Pinpoint the cell where the given text exists, returning its [x, y] midpoint coordinate. 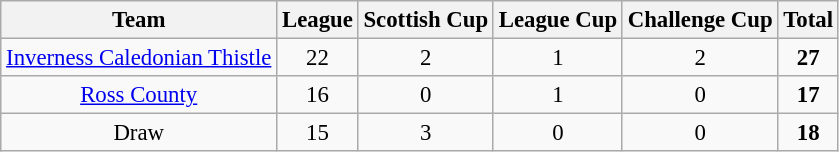
22 [318, 58]
15 [318, 133]
League [318, 20]
Scottish Cup [426, 20]
Challenge Cup [700, 20]
17 [808, 95]
Total [808, 20]
18 [808, 133]
League Cup [558, 20]
Ross County [139, 95]
3 [426, 133]
Team [139, 20]
Draw [139, 133]
Inverness Caledonian Thistle [139, 58]
27 [808, 58]
16 [318, 95]
